Identify which cell holds the provided text, then report its (x, y) central coordinate. 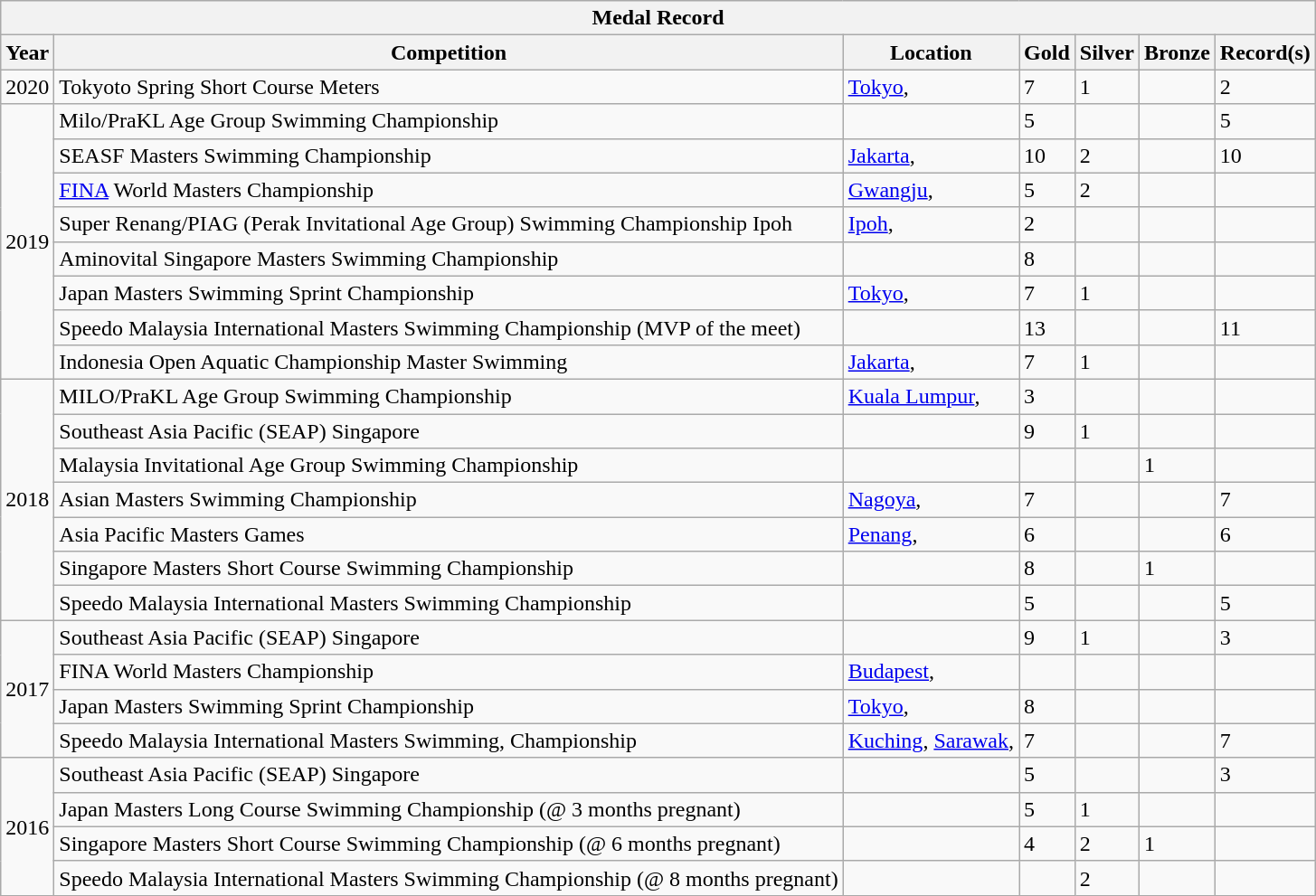
2018 (27, 499)
Gwangju, (931, 190)
Asia Pacific Masters Games (449, 534)
Speedo Malaysia International Masters Swimming Championship (@ 8 months pregnant) (449, 878)
Malaysia Invitational Age Group Swimming Championship (449, 466)
Gold (1047, 52)
Japan Masters Long Course Swimming Championship (@ 3 months pregnant) (449, 809)
Nagoya, (931, 500)
Medal Record (658, 18)
Indonesia Open Aquatic Championship Master Swimming (449, 362)
Penang, (931, 534)
Competition (449, 52)
Speedo Malaysia International Masters Swimming Championship (MVP of the meet) (449, 327)
2019 (27, 241)
Singapore Masters Short Course Swimming Championship (@ 6 months pregnant) (449, 844)
4 (1047, 844)
13 (1047, 327)
Super Renang/PIAG (Perak Invitational Age Group) Swimming Championship Ipoh (449, 224)
Location (931, 52)
Ipoh, (931, 224)
Bronze (1177, 52)
Speedo Malaysia International Masters Swimming Championship (449, 603)
2020 (27, 87)
Aminovital Singapore Masters Swimming Championship (449, 259)
Year (27, 52)
Silver (1107, 52)
Kuala Lumpur, (931, 396)
Singapore Masters Short Course Swimming Championship (449, 569)
Budapest, (931, 672)
Asian Masters Swimming Championship (449, 500)
SEASF Masters Swimming Championship (449, 156)
Speedo Malaysia International Masters Swimming, Championship (449, 740)
2016 (27, 826)
Tokyoto Spring Short Course Meters (449, 87)
11 (1264, 327)
Record(s) (1264, 52)
MILO/PraKL Age Group Swimming Championship (449, 396)
Milo/PraKL Age Group Swimming Championship (449, 121)
2017 (27, 689)
Kuching, Sarawak, (931, 740)
